Detect which cell encompasses the target text, then output its [X, Y] center coordinate. 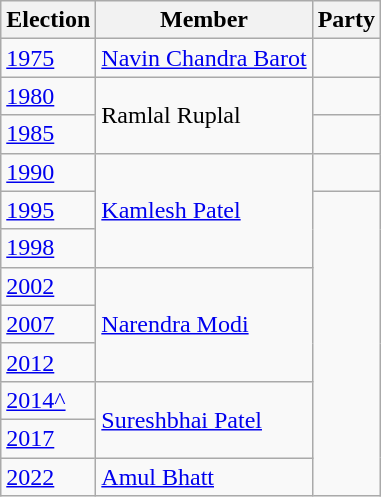
1998 [48, 248]
Narendra Modi [204, 324]
2014^ [48, 400]
2017 [48, 438]
Sureshbhai Patel [204, 419]
Election [48, 20]
1990 [48, 172]
Navin Chandra Barot [204, 58]
1980 [48, 96]
1975 [48, 58]
1985 [48, 134]
Party [346, 20]
2002 [48, 286]
Amul Bhatt [204, 477]
2012 [48, 362]
1995 [48, 210]
Kamlesh Patel [204, 210]
Member [204, 20]
2007 [48, 324]
Ramlal Ruplal [204, 115]
2022 [48, 477]
